Return (x, y) of the center of cell containing provided text 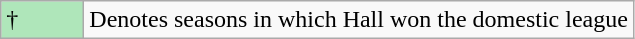
Denotes seasons in which Hall won the domestic league (359, 20)
† (42, 20)
